Locate the cell with the specified text and output its [X, Y] center coordinate. 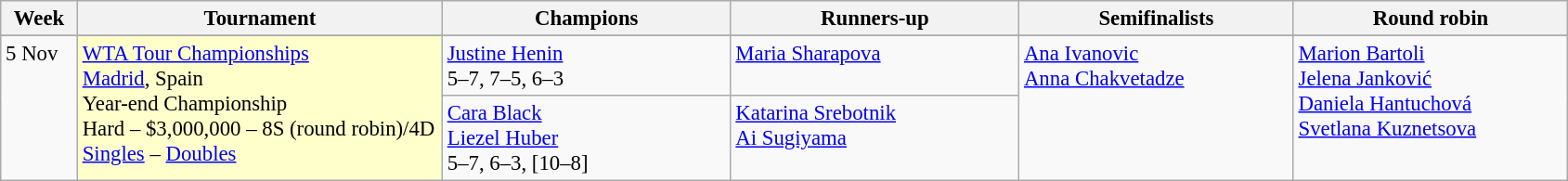
Runners-up [875, 19]
Week [39, 19]
Justine Henin 5–7, 7–5, 6–3 [587, 67]
Round robin [1431, 19]
WTA Tour Championships Madrid, Spain Year-end ChampionshipHard – $3,000,000 – 8S (round robin)/4DSingles – Doubles [260, 109]
Cara Black Liezel Huber 5–7, 6–3, [10–8] [587, 138]
Katarina Srebotnik Ai Sugiyama [875, 138]
Maria Sharapova [875, 67]
Champions [587, 19]
5 Nov [39, 109]
Marion Bartoli Jelena Janković Daniela Hantuchová Svetlana Kuznetsova [1431, 109]
Ana Ivanovic Anna Chakvetadze [1157, 109]
Tournament [260, 19]
Semifinalists [1157, 19]
